Pinpoint the cell where the given text exists, returning its (x, y) midpoint coordinate. 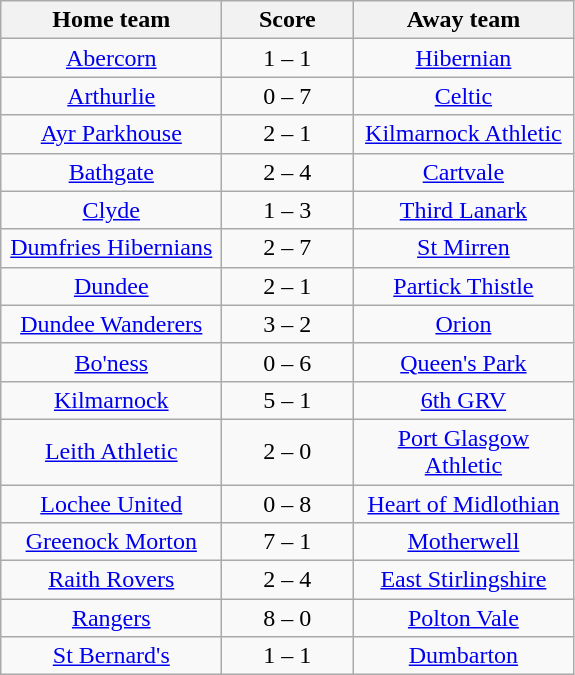
2 – 7 (288, 248)
Motherwell (464, 542)
0 – 6 (288, 362)
Port Glasgow Athletic (464, 452)
Ayr Parkhouse (112, 134)
8 – 0 (288, 618)
Score (288, 20)
Dumfries Hibernians (112, 248)
Bathgate (112, 172)
Arthurlie (112, 96)
0 – 8 (288, 503)
Queen's Park (464, 362)
Celtic (464, 96)
Raith Rovers (112, 580)
3 – 2 (288, 324)
7 – 1 (288, 542)
1 – 3 (288, 210)
0 – 7 (288, 96)
Bo'ness (112, 362)
Clyde (112, 210)
Kilmarnock (112, 400)
Cartvale (464, 172)
2 – 0 (288, 452)
Dundee (112, 286)
Greenock Morton (112, 542)
Lochee United (112, 503)
Home team (112, 20)
St Bernard's (112, 656)
Dumbarton (464, 656)
Leith Athletic (112, 452)
Partick Thistle (464, 286)
Rangers (112, 618)
Abercorn (112, 58)
Dundee Wanderers (112, 324)
6th GRV (464, 400)
St Mirren (464, 248)
5 – 1 (288, 400)
Orion (464, 324)
Heart of Midlothian (464, 503)
Third Lanark (464, 210)
Away team (464, 20)
Polton Vale (464, 618)
Hibernian (464, 58)
Kilmarnock Athletic (464, 134)
East Stirlingshire (464, 580)
